Detect which cell encompasses the target text, then output its [X, Y] center coordinate. 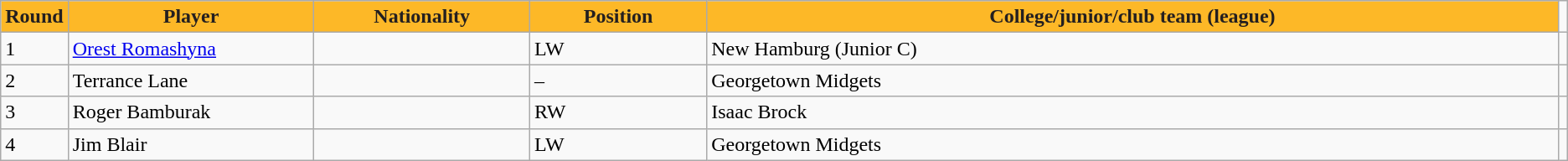
4 [34, 144]
New Hamburg (Junior C) [1132, 49]
2 [34, 80]
RW [618, 112]
Position [618, 17]
1 [34, 49]
Roger Bamburak [191, 112]
– [618, 80]
College/junior/club team (league) [1132, 17]
3 [34, 112]
Terrance Lane [191, 80]
Jim Blair [191, 144]
Isaac Brock [1132, 112]
Player [191, 17]
Orest Romashyna [191, 49]
Round [34, 17]
Nationality [422, 17]
